Search for the cell housing the specified text and yield its (x, y) center coordinate. 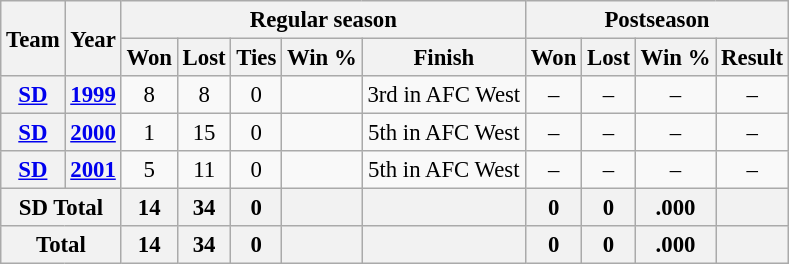
SD Total (61, 208)
Ties (256, 58)
11 (204, 170)
1999 (93, 95)
2000 (93, 133)
Total (61, 245)
15 (204, 133)
Result (752, 58)
5 (149, 170)
3rd in AFC West (444, 95)
Finish (444, 58)
Postseason (656, 20)
Team (33, 38)
Regular season (323, 20)
Year (93, 38)
2001 (93, 170)
1 (149, 133)
